Return [x, y] of the center of cell containing provided text 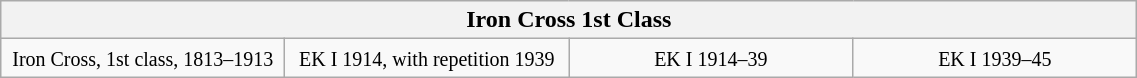
EK I 1914, with repetition 1939 [427, 58]
EK I 1939–45 [995, 58]
EK I 1914–39 [711, 58]
Iron Cross 1st Class [569, 20]
Iron Cross, 1st class, 1813–1913 [143, 58]
